Return the (x, y) coordinate for the center point of the cell that contains the specified text.  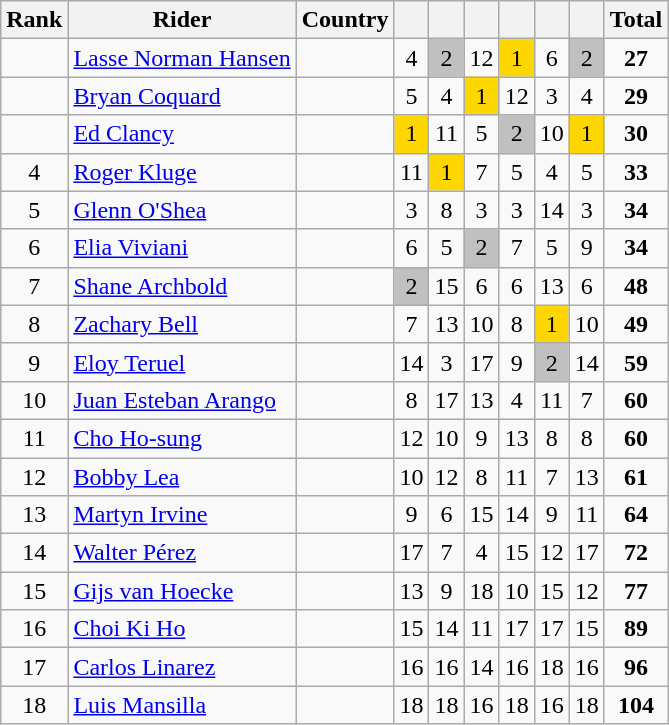
59 (636, 362)
89 (636, 629)
Bobby Lea (182, 477)
49 (636, 324)
27 (636, 58)
Martyn Irvine (182, 515)
Luis Mansilla (182, 705)
Shane Archbold (182, 286)
30 (636, 134)
96 (636, 667)
Lasse Norman Hansen (182, 58)
Gijs van Hoecke (182, 591)
Country (345, 20)
Choi Ki Ho (182, 629)
Roger Kluge (182, 172)
Rider (182, 20)
64 (636, 515)
Eloy Teruel (182, 362)
Ed Clancy (182, 134)
Juan Esteban Arango (182, 400)
72 (636, 553)
Walter Pérez (182, 553)
Rank (34, 20)
Total (636, 20)
Cho Ho-sung (182, 438)
33 (636, 172)
Elia Viviani (182, 248)
104 (636, 705)
48 (636, 286)
Glenn O'Shea (182, 210)
Carlos Linarez (182, 667)
Bryan Coquard (182, 96)
61 (636, 477)
29 (636, 96)
Zachary Bell (182, 324)
77 (636, 591)
